Return [x, y] of the center of cell containing provided text 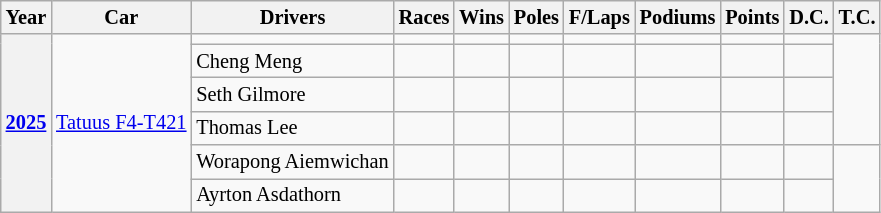
Poles [536, 17]
Drivers [292, 17]
Races [424, 17]
Cheng Meng [292, 61]
Car [121, 17]
F/Laps [600, 17]
D.C. [808, 17]
Points [752, 17]
Year [26, 17]
Thomas Lee [292, 128]
Worapong Aiemwichan [292, 162]
Seth Gilmore [292, 94]
Ayrton Asdathorn [292, 195]
Wins [482, 17]
Tatuus F4-T421 [121, 123]
2025 [26, 123]
Podiums [678, 17]
T.C. [858, 17]
